Output the [X, Y] coordinate of the center of the cell containing the given text.  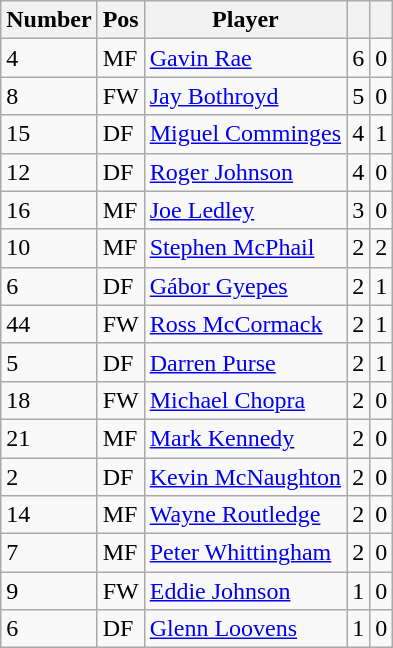
Mark Kennedy [245, 438]
7 [49, 553]
Peter Whittingham [245, 553]
Eddie Johnson [245, 591]
Darren Purse [245, 362]
14 [49, 515]
8 [49, 96]
Number [49, 20]
44 [49, 324]
16 [49, 210]
15 [49, 134]
12 [49, 172]
Gavin Rae [245, 58]
21 [49, 438]
18 [49, 400]
Glenn Loovens [245, 629]
Roger Johnson [245, 172]
Ross McCormack [245, 324]
Player [245, 20]
9 [49, 591]
Jay Bothroyd [245, 96]
Michael Chopra [245, 400]
Joe Ledley [245, 210]
Gábor Gyepes [245, 286]
3 [358, 210]
Kevin McNaughton [245, 477]
Pos [120, 20]
Miguel Comminges [245, 134]
Wayne Routledge [245, 515]
Stephen McPhail [245, 248]
10 [49, 248]
